From the cell containing the given text, extract its center point as (x, y) coordinate. 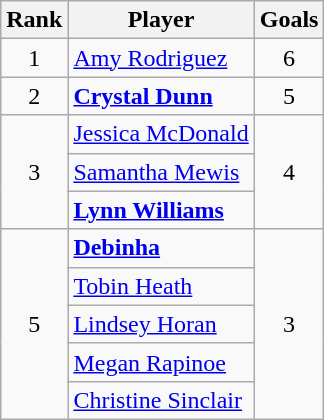
Player (161, 20)
6 (289, 58)
Crystal Dunn (161, 96)
Tobin Heath (161, 286)
Debinha (161, 248)
Jessica McDonald (161, 134)
Lindsey Horan (161, 324)
2 (34, 96)
4 (289, 172)
Samantha Mewis (161, 172)
Amy Rodriguez (161, 58)
Megan Rapinoe (161, 362)
Rank (34, 20)
1 (34, 58)
Goals (289, 20)
Christine Sinclair (161, 400)
Lynn Williams (161, 210)
